Capture the cell that displays the provided text and extract its (X, Y) central coordinate. 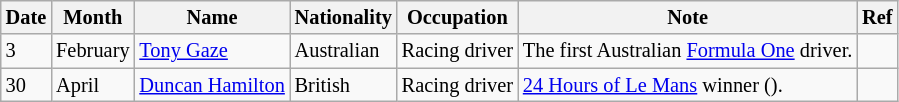
Ref (877, 17)
Tony Gaze (212, 51)
24 Hours of Le Mans winner (). (688, 85)
Australian (344, 51)
The first Australian Formula One driver. (688, 51)
Duncan Hamilton (212, 85)
British (344, 85)
Name (212, 17)
Occupation (458, 17)
Nationality (344, 17)
April (92, 85)
Month (92, 17)
Date (26, 17)
30 (26, 85)
February (92, 51)
3 (26, 51)
Note (688, 17)
